Search for the cell housing the specified text and yield its (X, Y) center coordinate. 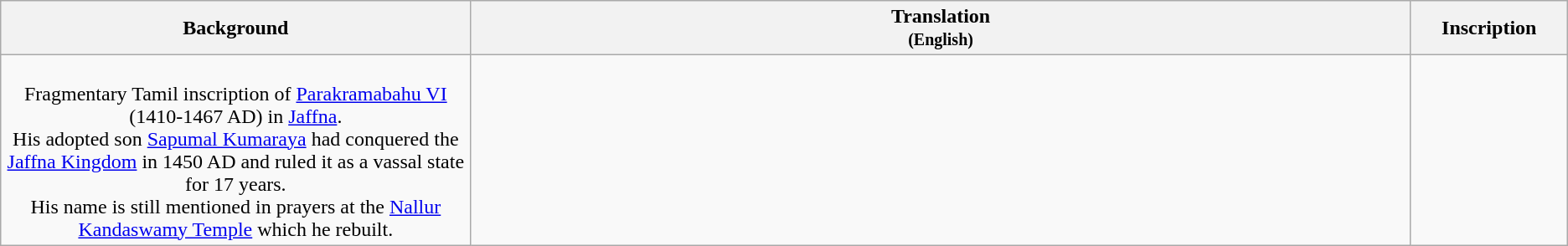
Background (236, 28)
Translation(English) (941, 28)
Inscription (1489, 28)
